Pinpoint the cell where the given text exists, returning its [x, y] midpoint coordinate. 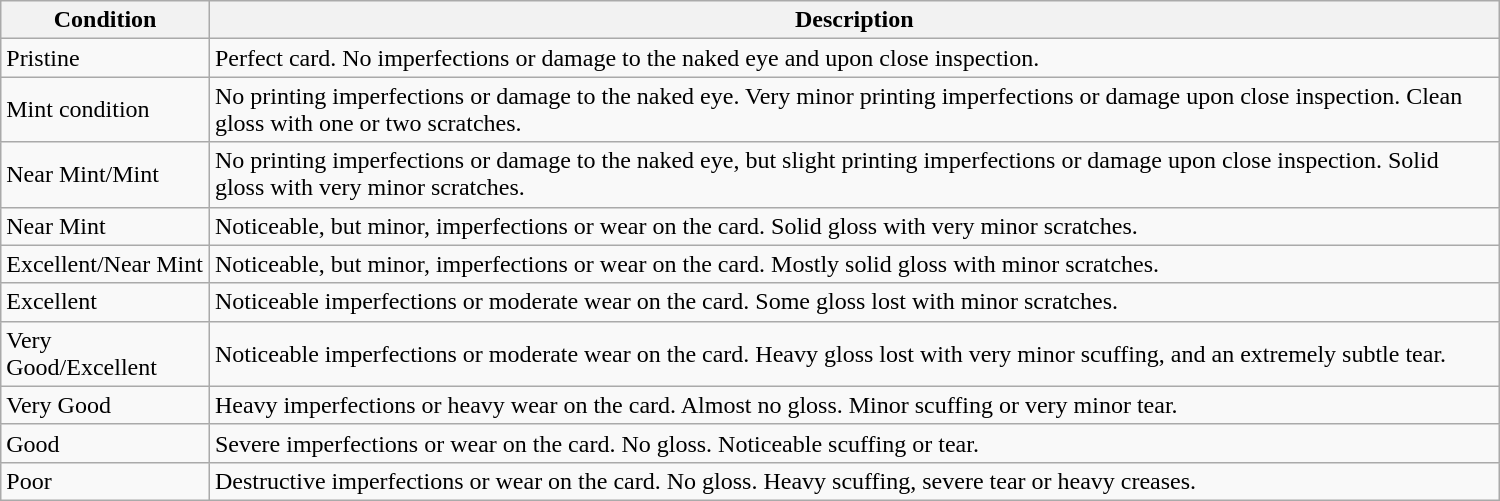
Noticeable, but minor, imperfections or wear on the card. Mostly solid gloss with minor scratches. [854, 264]
Severe imperfections or wear on the card. No gloss. Noticeable scuffing or tear. [854, 443]
Condition [106, 20]
Mint condition [106, 110]
Excellent [106, 302]
Description [854, 20]
Noticeable imperfections or moderate wear on the card. Heavy gloss lost with very minor scuffing, and an extremely subtle tear. [854, 354]
Pristine [106, 58]
Very Good/Excellent [106, 354]
Noticeable imperfections or moderate wear on the card. Some gloss lost with minor scratches. [854, 302]
Destructive imperfections or wear on the card. No gloss. Heavy scuffing, severe tear or heavy creases. [854, 481]
Excellent/Near Mint [106, 264]
Good [106, 443]
Poor [106, 481]
Noticeable, but minor, imperfections or wear on the card. Solid gloss with very minor scratches. [854, 226]
Heavy imperfections or heavy wear on the card. Almost no gloss. Minor scuffing or very minor tear. [854, 405]
Near Mint/Mint [106, 174]
Very Good [106, 405]
Near Mint [106, 226]
Perfect card. No imperfections or damage to the naked eye and upon close inspection. [854, 58]
